Determine the [x, y] coordinate at the center of the cell enclosing the given text.  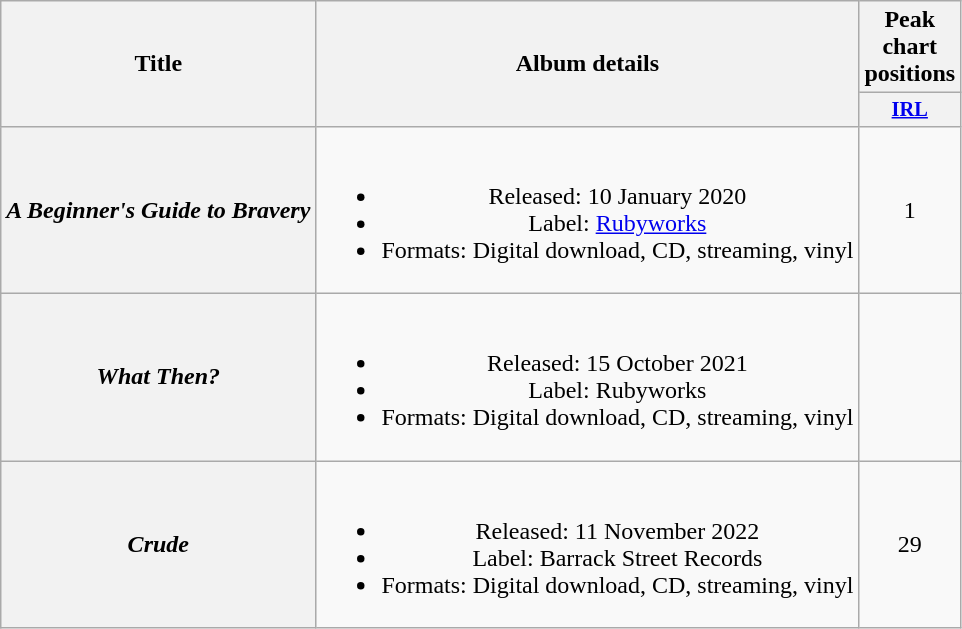
29 [910, 544]
1 [910, 210]
A Beginner's Guide to Bravery [158, 210]
Title [158, 64]
IRL [910, 110]
Crude [158, 544]
Released: 10 January 2020Label: RubyworksFormats: Digital download, CD, streaming, vinyl [588, 210]
Released: 15 October 2021Label: RubyworksFormats: Digital download, CD, streaming, vinyl [588, 378]
Released: 11 November 2022Label: Barrack Street RecordsFormats: Digital download, CD, streaming, vinyl [588, 544]
Album details [588, 64]
What Then? [158, 378]
Peak chart positions [910, 47]
